Identify which cell holds the provided text, then report its (x, y) central coordinate. 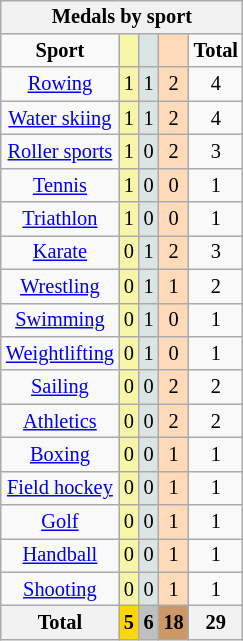
Sailing (60, 387)
6 (149, 623)
Wrestling (60, 286)
Field hockey (60, 488)
Handball (60, 556)
Weightlifting (60, 354)
Water skiing (60, 118)
Shooting (60, 589)
Rowing (60, 84)
Golf (60, 522)
Swimming (60, 320)
Roller sports (60, 152)
18 (174, 623)
Triathlon (60, 219)
Karate (60, 253)
Tennis (60, 185)
5 (129, 623)
29 (216, 623)
Sport (60, 51)
Boxing (60, 455)
Medals by sport (122, 17)
Athletics (60, 421)
